Extract the [X, Y] coordinate from the center of the cell holding the provided text.  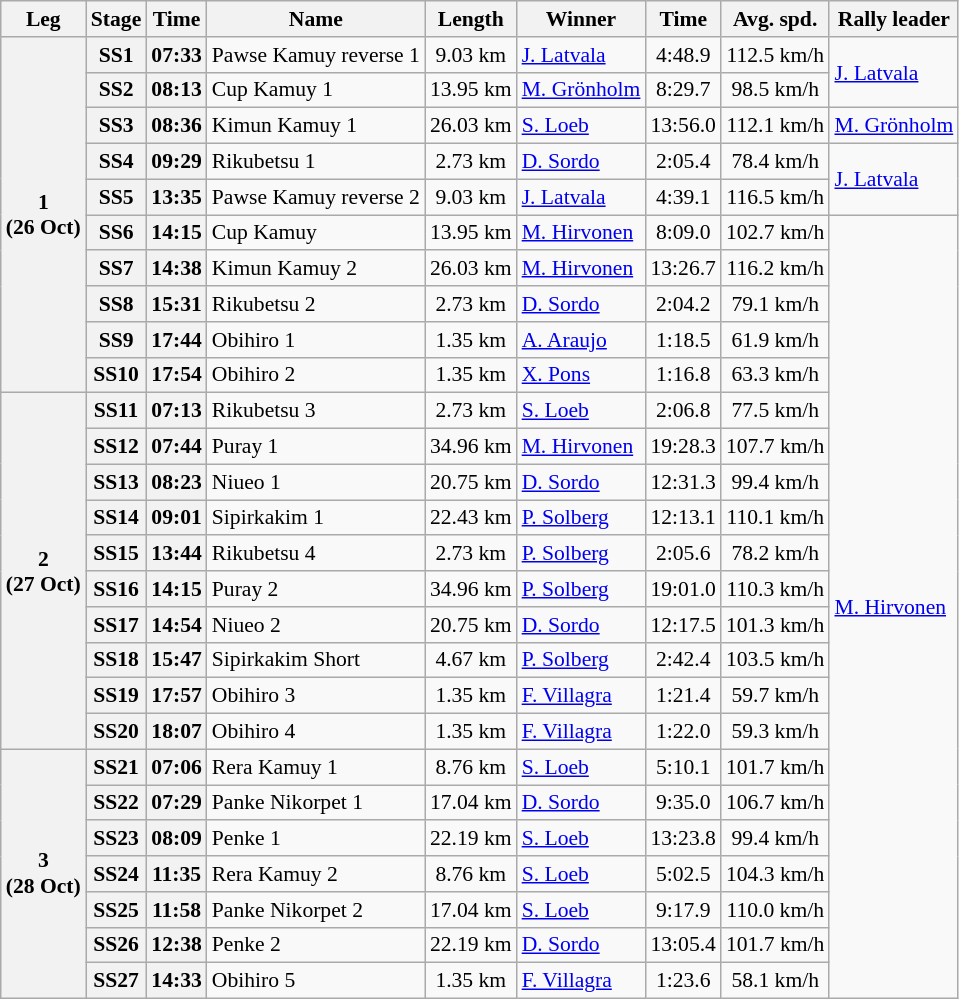
A. Araujo [582, 340]
58.1 km/h [775, 981]
11:35 [176, 874]
59.3 km/h [775, 732]
2:05.4 [682, 162]
SS21 [116, 767]
Rikubetsu 2 [316, 304]
1:18.5 [682, 340]
9:35.0 [682, 803]
SS3 [116, 126]
4:39.1 [682, 197]
08:23 [176, 482]
Niueo 1 [316, 482]
78.2 km/h [775, 554]
SS20 [116, 732]
3(28 Oct) [44, 874]
07:29 [176, 803]
Rikubetsu 4 [316, 554]
Obihiro 4 [316, 732]
Niueo 2 [316, 625]
08:36 [176, 126]
15:47 [176, 660]
13:23.8 [682, 839]
Obihiro 2 [316, 375]
1:23.6 [682, 981]
Rikubetsu 3 [316, 411]
110.1 km/h [775, 518]
78.4 km/h [775, 162]
110.3 km/h [775, 589]
SS27 [116, 981]
Stage [116, 19]
110.0 km/h [775, 910]
Sipirkakim 1 [316, 518]
12:31.3 [682, 482]
4:48.9 [682, 55]
Sipirkakim Short [316, 660]
13:35 [176, 197]
106.7 km/h [775, 803]
5:02.5 [682, 874]
Name [316, 19]
116.2 km/h [775, 269]
107.7 km/h [775, 447]
4.67 km [471, 660]
1:16.8 [682, 375]
07:44 [176, 447]
1(26 Oct) [44, 215]
SS15 [116, 554]
09:01 [176, 518]
Obihiro 1 [316, 340]
SS1 [116, 55]
112.1 km/h [775, 126]
Obihiro 3 [316, 696]
1:22.0 [682, 732]
13:56.0 [682, 126]
Rally leader [894, 19]
14:33 [176, 981]
SS4 [116, 162]
8:09.0 [682, 233]
14:38 [176, 269]
5:10.1 [682, 767]
59.7 km/h [775, 696]
SS5 [116, 197]
Puray 1 [316, 447]
17:57 [176, 696]
Penke 2 [316, 945]
07:33 [176, 55]
09:29 [176, 162]
Penke 1 [316, 839]
2:04.2 [682, 304]
17:54 [176, 375]
SS18 [116, 660]
61.9 km/h [775, 340]
SS17 [116, 625]
SS26 [116, 945]
11:58 [176, 910]
Winner [582, 19]
Pawse Kamuy reverse 2 [316, 197]
77.5 km/h [775, 411]
2:42.4 [682, 660]
104.3 km/h [775, 874]
SS11 [116, 411]
19:01.0 [682, 589]
SS9 [116, 340]
SS23 [116, 839]
08:09 [176, 839]
Rera Kamuy 1 [316, 767]
14:54 [176, 625]
07:13 [176, 411]
SS13 [116, 482]
17:44 [176, 340]
2(27 Oct) [44, 571]
Panke Nikorpet 1 [316, 803]
SS14 [116, 518]
2:06.8 [682, 411]
SS16 [116, 589]
Cup Kamuy [316, 233]
SS7 [116, 269]
9:17.9 [682, 910]
18:07 [176, 732]
2:05.6 [682, 554]
13:05.4 [682, 945]
SS6 [116, 233]
79.1 km/h [775, 304]
SS22 [116, 803]
116.5 km/h [775, 197]
98.5 km/h [775, 90]
15:31 [176, 304]
12:38 [176, 945]
19:28.3 [682, 447]
Leg [44, 19]
102.7 km/h [775, 233]
SS10 [116, 375]
SS24 [116, 874]
Panke Nikorpet 2 [316, 910]
07:06 [176, 767]
13:44 [176, 554]
Length [471, 19]
13:26.7 [682, 269]
SS19 [116, 696]
SS2 [116, 90]
08:13 [176, 90]
8:29.7 [682, 90]
Kimun Kamuy 1 [316, 126]
103.5 km/h [775, 660]
63.3 km/h [775, 375]
101.3 km/h [775, 625]
SS25 [116, 910]
Cup Kamuy 1 [316, 90]
Pawse Kamuy reverse 1 [316, 55]
Rikubetsu 1 [316, 162]
Avg. spd. [775, 19]
12:13.1 [682, 518]
Rera Kamuy 2 [316, 874]
112.5 km/h [775, 55]
Kimun Kamuy 2 [316, 269]
1:21.4 [682, 696]
22.43 km [471, 518]
12:17.5 [682, 625]
Obihiro 5 [316, 981]
SS12 [116, 447]
X. Pons [582, 375]
SS8 [116, 304]
Puray 2 [316, 589]
